For the text-containing cell, return its midpoint in [X, Y] coordinate format. 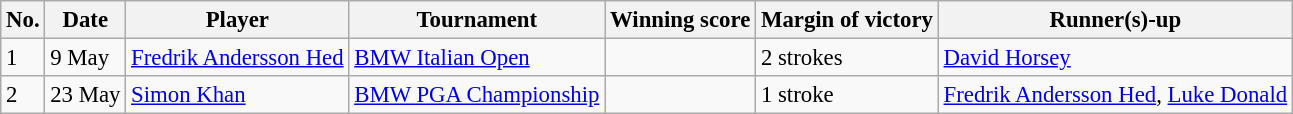
Simon Khan [238, 95]
BMW PGA Championship [477, 95]
9 May [86, 58]
2 [23, 95]
23 May [86, 95]
Winning score [680, 20]
Margin of victory [848, 20]
1 [23, 58]
Fredrik Andersson Hed [238, 58]
1 stroke [848, 95]
Tournament [477, 20]
Date [86, 20]
Runner(s)-up [1115, 20]
Player [238, 20]
BMW Italian Open [477, 58]
David Horsey [1115, 58]
Fredrik Andersson Hed, Luke Donald [1115, 95]
2 strokes [848, 58]
No. [23, 20]
